Output the (X, Y) coordinate of the center of the cell containing the given text.  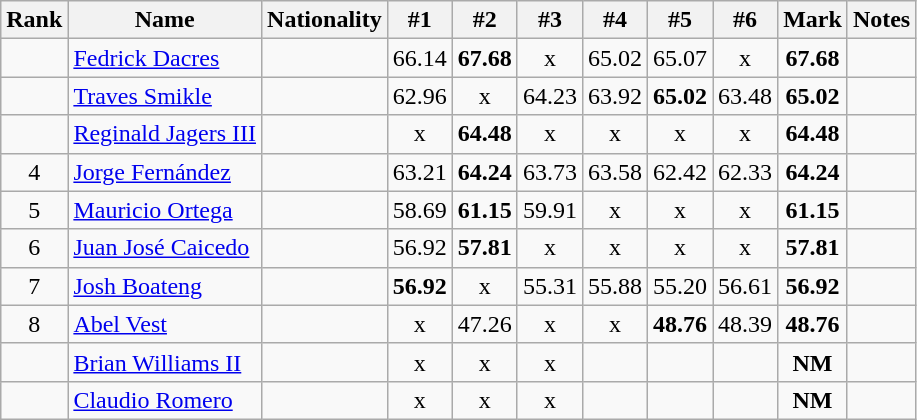
47.26 (484, 324)
Traves Smikle (165, 96)
4 (34, 172)
5 (34, 210)
Rank (34, 20)
65.07 (680, 58)
59.91 (550, 210)
64.23 (550, 96)
Abel Vest (165, 324)
Notes (881, 20)
Nationality (325, 20)
63.92 (614, 96)
48.39 (746, 324)
Juan José Caicedo (165, 248)
55.88 (614, 286)
62.96 (420, 96)
55.20 (680, 286)
Name (165, 20)
#3 (550, 20)
55.31 (550, 286)
#4 (614, 20)
63.58 (614, 172)
Mark (813, 20)
Reginald Jagers III (165, 134)
62.42 (680, 172)
66.14 (420, 58)
#1 (420, 20)
63.73 (550, 172)
63.48 (746, 96)
Claudio Romero (165, 400)
Brian Williams II (165, 362)
63.21 (420, 172)
Jorge Fernández (165, 172)
#5 (680, 20)
#6 (746, 20)
Josh Boateng (165, 286)
8 (34, 324)
58.69 (420, 210)
6 (34, 248)
Fedrick Dacres (165, 58)
7 (34, 286)
#2 (484, 20)
62.33 (746, 172)
Mauricio Ortega (165, 210)
56.61 (746, 286)
